Detect which cell encompasses the target text, then output its (x, y) center coordinate. 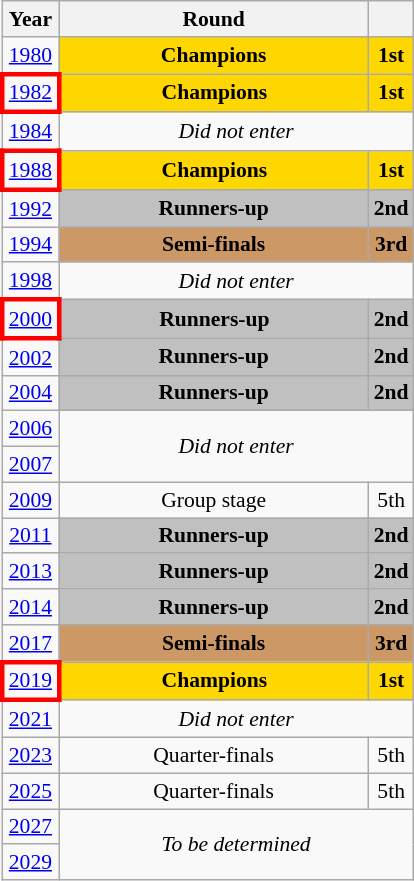
Group stage (214, 500)
2021 (30, 720)
1980 (30, 56)
1988 (30, 170)
2014 (30, 607)
1984 (30, 132)
2013 (30, 572)
1998 (30, 282)
2025 (30, 791)
2019 (30, 682)
2009 (30, 500)
To be determined (236, 844)
2011 (30, 536)
2004 (30, 393)
2029 (30, 863)
2023 (30, 756)
2027 (30, 827)
Round (214, 19)
2000 (30, 320)
2007 (30, 465)
2006 (30, 429)
Year (30, 19)
1992 (30, 208)
1994 (30, 245)
2017 (30, 644)
1982 (30, 94)
2002 (30, 356)
